Output the (X, Y) coordinate of the center of the cell containing the given text.  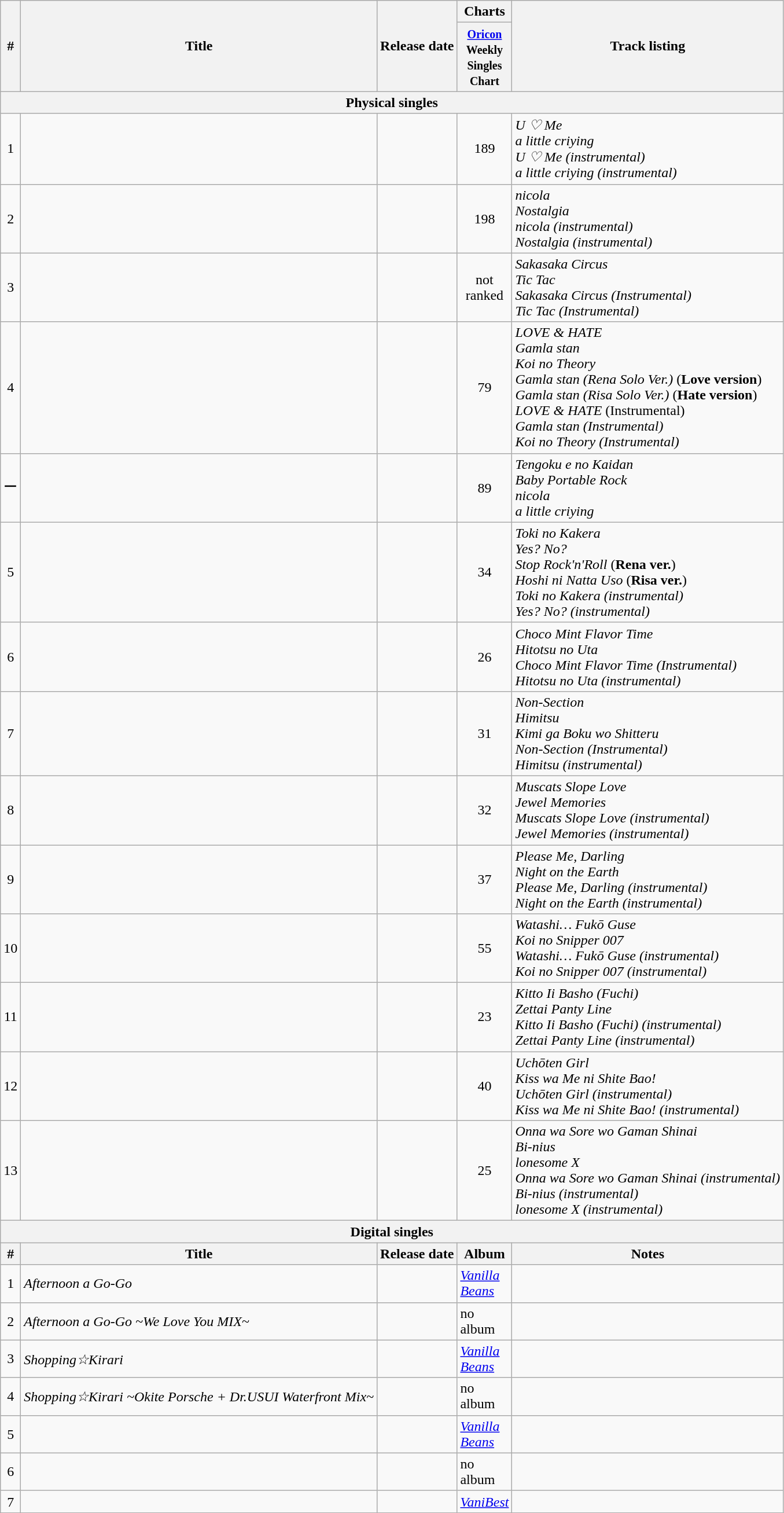
Afternoon a Go-Go (199, 1284)
198 (485, 219)
Uchōten GirlKiss wa Me ni Shite Bao!Uchōten Girl (instrumental)Kiss wa Me ni Shite Bao! (instrumental) (648, 1086)
Kitto Ii Basho (Fuchi)Zettai Panty LineKitto Ii Basho (Fuchi) (instrumental)Zettai Panty Line (instrumental) (648, 1018)
12 (10, 1086)
31 (485, 733)
U ♡ Mea little criyingU ♡ Me (instrumental)a little criying (instrumental) (648, 149)
Digital singles (392, 1232)
Physical singles (392, 102)
Choco Mint Flavor TimeHitotsu no UtaChoco Mint Flavor Time (Instrumental)Hitotsu no Uta (instrumental) (648, 656)
Tengoku e no KaidanBaby Portable Rocknicolaa little criying (648, 487)
189 (485, 149)
40 (485, 1086)
26 (485, 656)
Shopping☆Kirari (199, 1359)
Sakasaka CircusTic TacSakasaka Circus (Instrumental)Tic Tac (Instrumental) (648, 287)
55 (485, 948)
Onna wa Sore wo Gaman Shinai Bi-niuslonesome XOnna wa Sore wo Gaman Shinai (instrumental) Bi-nius (instrumental)lonesome X (instrumental) (648, 1170)
nicolaNostalgianicola (instrumental)Nostalgia (instrumental) (648, 219)
79 (485, 388)
not ranked (485, 287)
Toki no KakeraYes? No?Stop Rock'n'Roll (Rena ver.)Hoshi ni Natta Uso (Risa ver.)Toki no Kakera (instrumental)Yes? No? (instrumental) (648, 572)
13 (10, 1170)
Album (485, 1254)
Muscats Slope LoveJewel MemoriesMuscats Slope Love (instrumental)Jewel Memories (instrumental) (648, 810)
8 (10, 810)
Charts (485, 12)
Please Me, DarlingNight on the EarthPlease Me, Darling (instrumental)Night on the Earth (instrumental) (648, 880)
34 (485, 572)
Track listing (648, 46)
VaniBest (485, 1501)
Afternoon a Go-Go ~We Love You MIX~ (199, 1321)
23 (485, 1018)
Non-SectionHimitsuKimi ga Boku wo ShitteruNon-Section (Instrumental)Himitsu (instrumental) (648, 733)
9 (10, 880)
ー (10, 487)
Shopping☆Kirari ~Okite Porsche + Dr.USUI Waterfront Mix~ (199, 1396)
11 (10, 1018)
Notes (648, 1254)
Watashi… Fukō GuseKoi no Snipper 007Watashi… Fukō Guse (instrumental)Koi no Snipper 007 (instrumental) (648, 948)
25 (485, 1170)
32 (485, 810)
OriconWeeklySinglesChart (485, 57)
89 (485, 487)
37 (485, 880)
10 (10, 948)
